Scan for the cell matching the given text and deliver its [X, Y] coordinate at center. 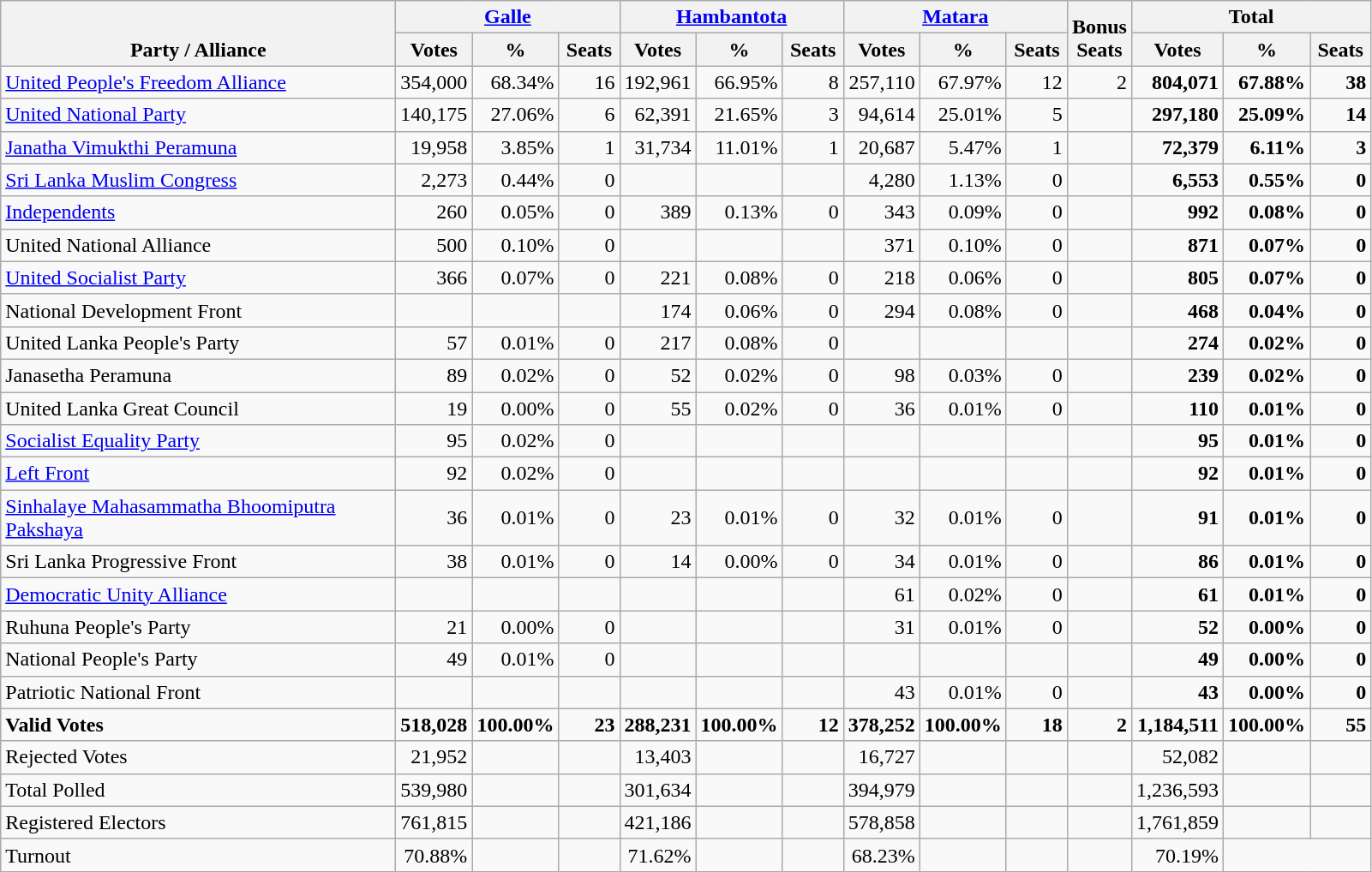
301,634 [658, 790]
Left Front [199, 474]
27.06% [516, 115]
297,180 [1177, 115]
468 [1177, 310]
1,184,511 [1177, 725]
343 [881, 212]
1,761,859 [1177, 822]
421,186 [658, 822]
Ruhuna People's Party [199, 627]
288,231 [658, 725]
86 [1177, 562]
Turnout [199, 855]
174 [658, 310]
31,734 [658, 147]
871 [1177, 245]
71.62% [658, 855]
13,403 [658, 757]
366 [434, 278]
3.85% [516, 147]
0.55% [1267, 180]
Rejected Votes [199, 757]
1,236,593 [1177, 790]
United Lanka People's Party [199, 343]
National People's Party [199, 660]
0.09% [963, 212]
68.34% [516, 82]
70.88% [434, 855]
Janatha Vimukthi Peramuna [199, 147]
8 [812, 82]
91 [1177, 517]
94,614 [881, 115]
21.65% [739, 115]
98 [881, 375]
217 [658, 343]
378,252 [881, 725]
221 [658, 278]
Socialist Equality Party [199, 441]
805 [1177, 278]
Total [1251, 17]
United Lanka Great Council [199, 409]
Democratic Unity Alliance [199, 594]
239 [1177, 375]
66.95% [739, 82]
United National Party [199, 115]
257,110 [881, 82]
992 [1177, 212]
274 [1177, 343]
394,979 [881, 790]
Patriotic National Front [199, 692]
57 [434, 343]
67.88% [1267, 82]
Total Polled [199, 790]
Party / Alliance [199, 33]
United People's Freedom Alliance [199, 82]
2,273 [434, 180]
19 [434, 409]
Hambantota [732, 17]
32 [881, 517]
6 [590, 115]
6.11% [1267, 147]
Registered Electors [199, 822]
25.01% [963, 115]
70.19% [1177, 855]
4,280 [881, 180]
16,727 [881, 757]
218 [881, 278]
34 [881, 562]
National Development Front [199, 310]
539,980 [434, 790]
5 [1037, 115]
11.01% [739, 147]
1.13% [963, 180]
United National Alliance [199, 245]
Valid Votes [199, 725]
67.97% [963, 82]
21,952 [434, 757]
31 [881, 627]
United Socialist Party [199, 278]
52,082 [1177, 757]
BonusSeats [1099, 33]
19,958 [434, 147]
Matara [955, 17]
16 [590, 82]
0.05% [516, 212]
804,071 [1177, 82]
354,000 [434, 82]
20,687 [881, 147]
0.44% [516, 180]
68.23% [881, 855]
371 [881, 245]
Sinhalaye Mahasammatha Bhoomiputra Pakshaya [199, 517]
389 [658, 212]
Independents [199, 212]
294 [881, 310]
Sri Lanka Progressive Front [199, 562]
21 [434, 627]
89 [434, 375]
0.03% [963, 375]
62,391 [658, 115]
0.04% [1267, 310]
6,553 [1177, 180]
Sri Lanka Muslim Congress [199, 180]
518,028 [434, 725]
192,961 [658, 82]
578,858 [881, 822]
0.13% [739, 212]
500 [434, 245]
140,175 [434, 115]
5.47% [963, 147]
18 [1037, 725]
Janasetha Peramuna [199, 375]
110 [1177, 409]
260 [434, 212]
761,815 [434, 822]
25.09% [1267, 115]
72,379 [1177, 147]
Galle [507, 17]
